Pinpoint the cell where the given text exists, returning its (X, Y) midpoint coordinate. 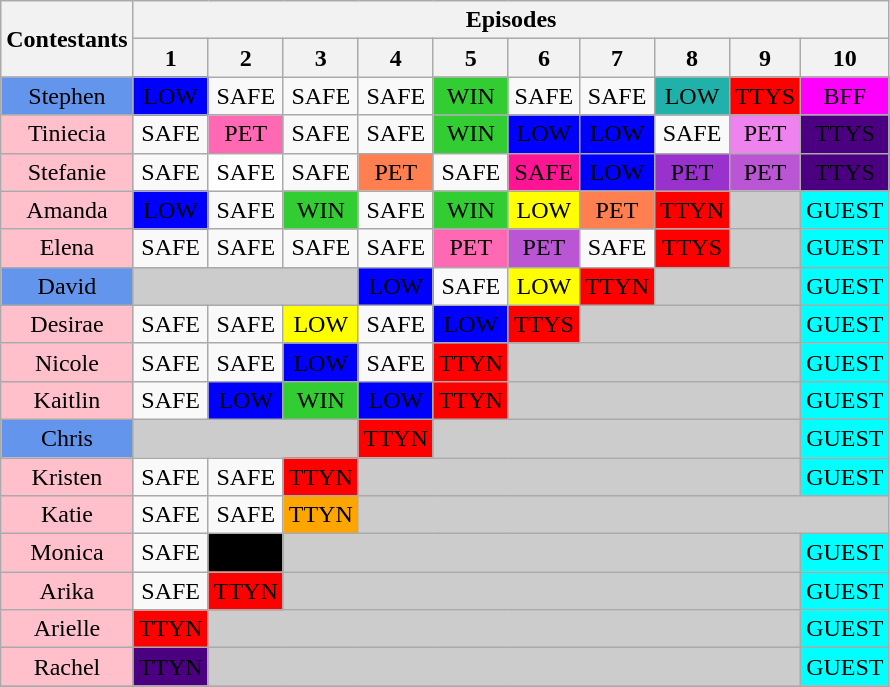
Tiniecia (67, 134)
4 (396, 58)
2 (246, 58)
Chris (67, 438)
Monica (67, 553)
9 (766, 58)
8 (692, 58)
Episodes (511, 20)
10 (845, 58)
BFF (845, 96)
Arielle (67, 629)
Stefanie (67, 172)
David (67, 286)
Katie (67, 515)
1 (170, 58)
7 (616, 58)
Stephen (67, 96)
Rachel (67, 667)
Amanda (67, 210)
Nicole (67, 362)
5 (470, 58)
Arika (67, 591)
Elena (67, 248)
Contestants (67, 39)
6 (544, 58)
Desirae (67, 324)
Kaitlin (67, 400)
3 (320, 58)
Kristen (67, 477)
